From the cell containing the given text, extract its center point as [X, Y] coordinate. 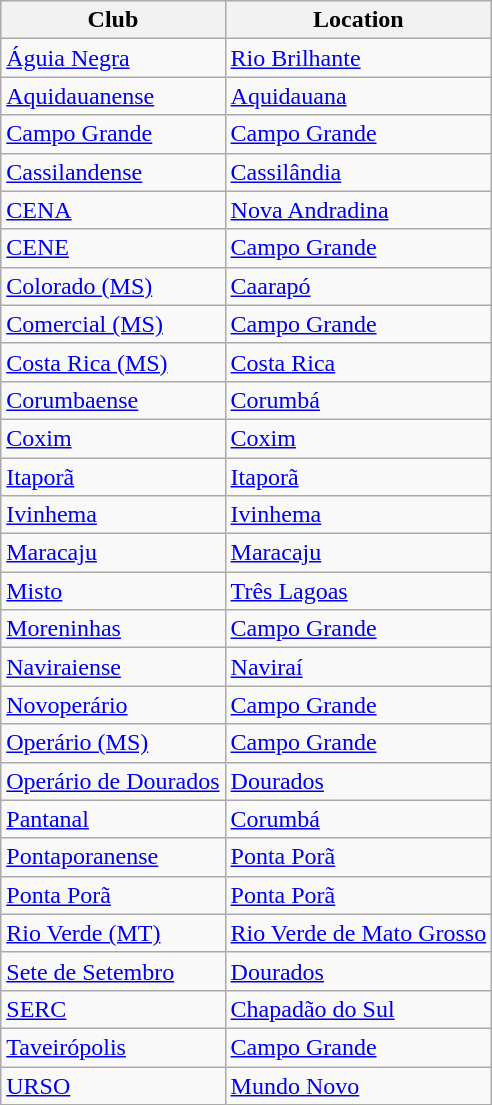
Comercial (MS) [113, 324]
Nova Andradina [358, 210]
Rio Verde (MT) [113, 933]
Pontaporanense [113, 857]
Costa Rica (MS) [113, 362]
Costa Rica [358, 362]
Pantanal [113, 819]
Mundo Novo [358, 1085]
Misto [113, 591]
Aquidauana [358, 96]
Operário de Dourados [113, 781]
Location [358, 20]
Cassilandense [113, 172]
Caarapó [358, 286]
Naviraiense [113, 667]
CENE [113, 248]
Chapadão do Sul [358, 1009]
CENA [113, 210]
Três Lagoas [358, 591]
Sete de Setembro [113, 971]
Rio Verde de Mato Grosso [358, 933]
Moreninhas [113, 629]
Operário (MS) [113, 743]
SERC [113, 1009]
Cassilândia [358, 172]
Naviraí [358, 667]
Rio Brilhante [358, 58]
Colorado (MS) [113, 286]
Club [113, 20]
URSO [113, 1085]
Águia Negra [113, 58]
Novoperário [113, 705]
Corumbaense [113, 400]
Aquidauanense [113, 96]
Taveirópolis [113, 1047]
